Pinpoint the cell where the given text exists, returning its (x, y) midpoint coordinate. 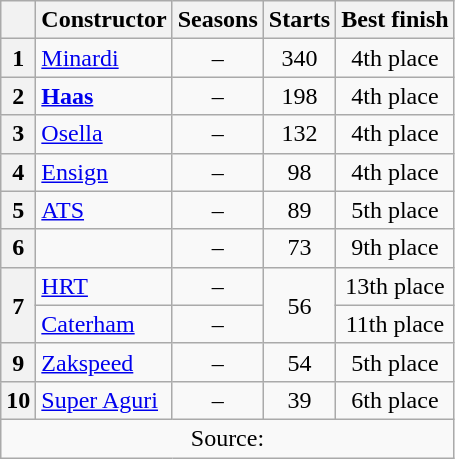
6 (18, 248)
Caterham (104, 324)
89 (299, 210)
9 (18, 362)
Minardi (104, 58)
56 (299, 305)
Ensign (104, 172)
10 (18, 400)
4 (18, 172)
9th place (395, 248)
6th place (395, 400)
Starts (299, 20)
54 (299, 362)
3 (18, 134)
13th place (395, 286)
1 (18, 58)
340 (299, 58)
ATS (104, 210)
Zakspeed (104, 362)
132 (299, 134)
39 (299, 400)
198 (299, 96)
HRT (104, 286)
Haas (104, 96)
Super Aguri (104, 400)
7 (18, 305)
Source: (228, 438)
11th place (395, 324)
Best finish (395, 20)
2 (18, 96)
Seasons (218, 20)
Constructor (104, 20)
5 (18, 210)
98 (299, 172)
Osella (104, 134)
73 (299, 248)
